Detect which cell encompasses the target text, then output its (X, Y) center coordinate. 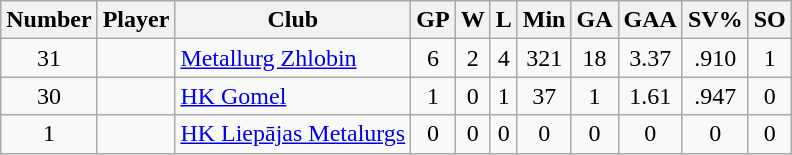
321 (544, 58)
18 (594, 58)
GAA (650, 20)
Min (544, 20)
L (504, 20)
Player (136, 20)
6 (433, 58)
.910 (715, 58)
Club (293, 20)
GA (594, 20)
2 (472, 58)
Number (49, 20)
30 (49, 96)
Metallurg Zhlobin (293, 58)
3.37 (650, 58)
31 (49, 58)
37 (544, 96)
HK Liepājas Metalurgs (293, 134)
4 (504, 58)
GP (433, 20)
SO (770, 20)
.947 (715, 96)
1.61 (650, 96)
W (472, 20)
HK Gomel (293, 96)
SV% (715, 20)
